Output the [x, y] coordinate of the center of the cell containing the given text.  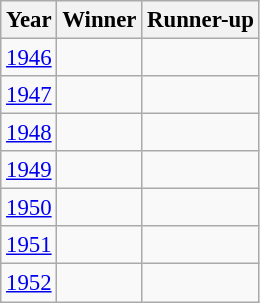
1946 [29, 58]
Year [29, 20]
Runner-up [200, 20]
1950 [29, 208]
1952 [29, 283]
1947 [29, 95]
1949 [29, 170]
Winner [100, 20]
1951 [29, 245]
1948 [29, 133]
